Output the [x, y] coordinate of the center of the cell containing the given text.  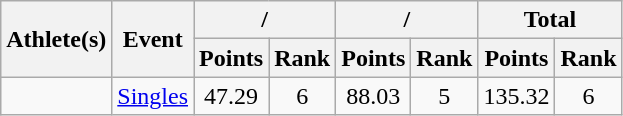
5 [444, 96]
Athlete(s) [56, 39]
88.03 [374, 96]
Total [550, 20]
Singles [153, 96]
Event [153, 39]
47.29 [232, 96]
135.32 [516, 96]
